Provide the [X, Y] coordinate of the cell's center where the given text is located.  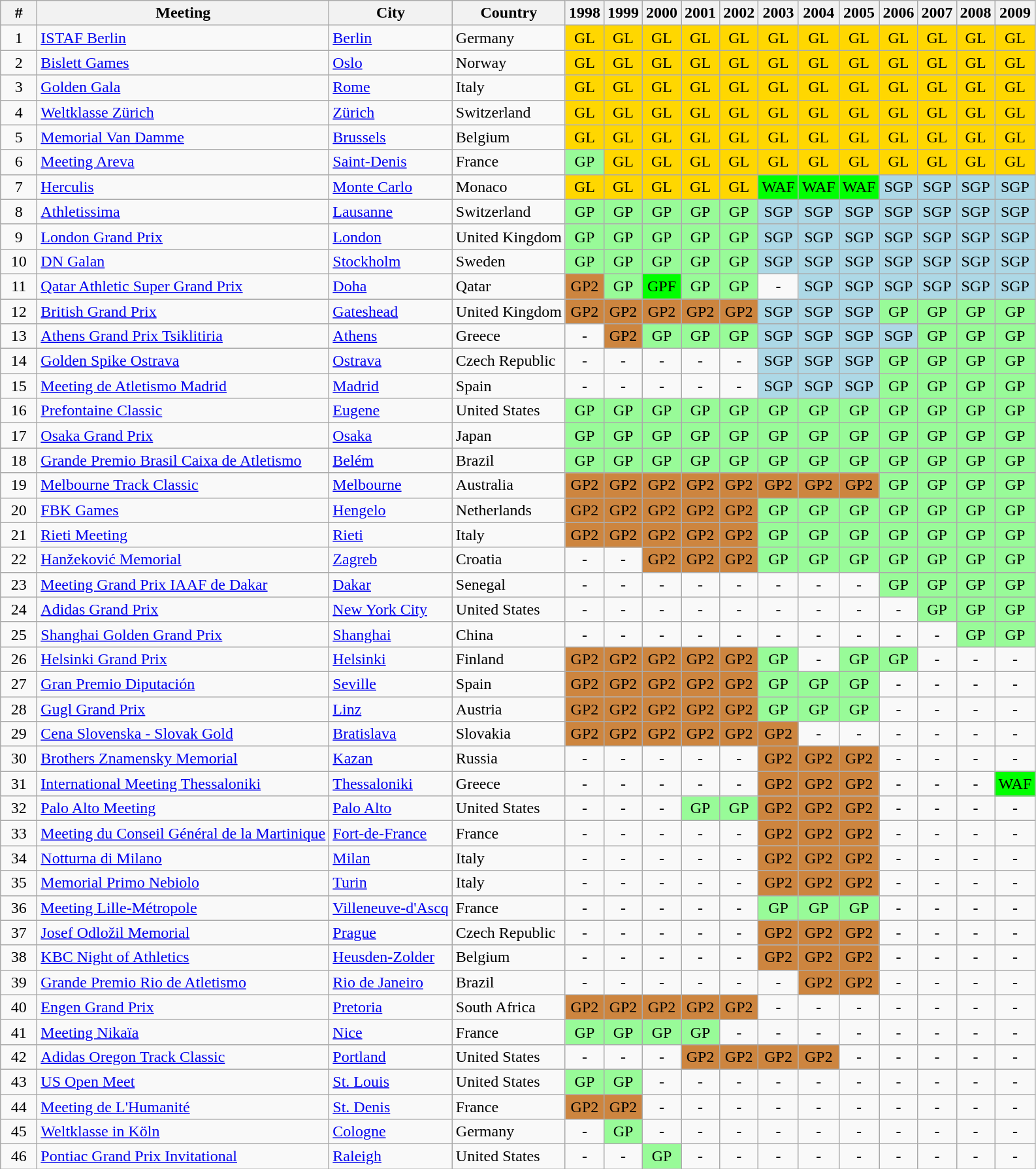
10 [19, 261]
Nice [391, 1032]
Meeting Nikaïa [183, 1032]
25 [19, 634]
Memorial Primo Nebiolo [183, 883]
Gugl Grand Prix [183, 709]
Portland [391, 1057]
Meeting [183, 13]
Turin [391, 883]
11 [19, 286]
45 [19, 1132]
City [391, 13]
Heusden-Zolder [391, 957]
20 [19, 510]
Grande Premio Rio de Atletismo [183, 982]
KBC Night of Athletics [183, 957]
Adidas Grand Prix [183, 609]
46 [19, 1157]
43 [19, 1081]
26 [19, 659]
35 [19, 883]
2000 [662, 13]
London [391, 236]
Qatar [508, 286]
Helsinki [391, 659]
Berlin [391, 38]
Zürich [391, 112]
Seville [391, 684]
Memorial Van Damme [183, 137]
Rieti Meeting [183, 535]
Rome [391, 88]
Josef Odložil Memorial [183, 933]
6 [19, 162]
Athens Grand Prix Tsiklitiria [183, 336]
21 [19, 535]
2008 [976, 13]
Meeting du Conseil Général de la Martinique [183, 833]
Fort-de-France [391, 833]
34 [19, 858]
Brothers Znamensky Memorial [183, 759]
1998 [584, 13]
7 [19, 187]
Osaka [391, 436]
37 [19, 933]
China [508, 634]
2007 [937, 13]
12 [19, 312]
Doha [391, 286]
2006 [899, 13]
2009 [1015, 13]
28 [19, 709]
29 [19, 734]
Lausanne [391, 212]
Zagreb [391, 560]
Prefontaine Classic [183, 411]
Golden Spike Ostrava [183, 361]
US Open Meet [183, 1081]
Oslo [391, 63]
31 [19, 784]
Bratislava [391, 734]
Senegal [508, 584]
Monte Carlo [391, 187]
Prague [391, 933]
Madrid [391, 386]
International Meeting Thessaloniki [183, 784]
Raleigh [391, 1157]
19 [19, 485]
Meeting Lille-Métropole [183, 908]
Helsinki Grand Prix [183, 659]
40 [19, 1007]
British Grand Prix [183, 312]
Hengelo [391, 510]
Netherlands [508, 510]
33 [19, 833]
FBK Games [183, 510]
Croatia [508, 560]
Cologne [391, 1132]
3 [19, 88]
South Africa [508, 1007]
Hanžeković Memorial [183, 560]
St. Louis [391, 1081]
Palo Alto Meeting [183, 809]
1 [19, 38]
30 [19, 759]
Palo Alto [391, 809]
Pretoria [391, 1007]
Finland [508, 659]
Rio de Janeiro [391, 982]
Weltklasse in Köln [183, 1132]
Grande Premio Brasil Caixa de Atletismo [183, 460]
Bislett Games [183, 63]
Qatar Athletic Super Grand Prix [183, 286]
Saint-Denis [391, 162]
Pontiac Grand Prix Invitational [183, 1157]
27 [19, 684]
Eugene [391, 411]
15 [19, 386]
# [19, 13]
Austria [508, 709]
39 [19, 982]
Athens [391, 336]
Gateshead [391, 312]
2003 [779, 13]
London Grand Prix [183, 236]
42 [19, 1057]
Monaco [508, 187]
Japan [508, 436]
Cena Slovenska - Slovak Gold [183, 734]
9 [19, 236]
2 [19, 63]
41 [19, 1032]
Adidas Oregon Track Classic [183, 1057]
Kazan [391, 759]
St. Denis [391, 1107]
Belém [391, 460]
Golden Gala [183, 88]
Australia [508, 485]
2005 [859, 13]
13 [19, 336]
23 [19, 584]
Thessaloniki [391, 784]
Slovakia [508, 734]
2004 [818, 13]
2001 [700, 13]
Meeting de Atletismo Madrid [183, 386]
Russia [508, 759]
Meeting Grand Prix IAAF de Dakar [183, 584]
Osaka Grand Prix [183, 436]
Norway [508, 63]
1999 [623, 13]
Meeting Areva [183, 162]
Shanghai [391, 634]
Shanghai Golden Grand Prix [183, 634]
Weltklasse Zürich [183, 112]
Herculis [183, 187]
GPF [662, 286]
Dakar [391, 584]
Country [508, 13]
ISTAF Berlin [183, 38]
Stockholm [391, 261]
38 [19, 957]
New York City [391, 609]
DN Galan [183, 261]
32 [19, 809]
Milan [391, 858]
Villeneuve-d'Ascq [391, 908]
18 [19, 460]
14 [19, 361]
Gran Premio Diputación [183, 684]
Brussels [391, 137]
Melbourne Track Classic [183, 485]
Notturna di Milano [183, 858]
5 [19, 137]
22 [19, 560]
Athletissima [183, 212]
Melbourne [391, 485]
2002 [739, 13]
17 [19, 436]
Ostrava [391, 361]
36 [19, 908]
Rieti [391, 535]
8 [19, 212]
Meeting de L'Humanité [183, 1107]
24 [19, 609]
4 [19, 112]
Linz [391, 709]
44 [19, 1107]
Sweden [508, 261]
Engen Grand Prix [183, 1007]
16 [19, 411]
